Provide the (x, y) coordinate of the cell's center where the given text is located.  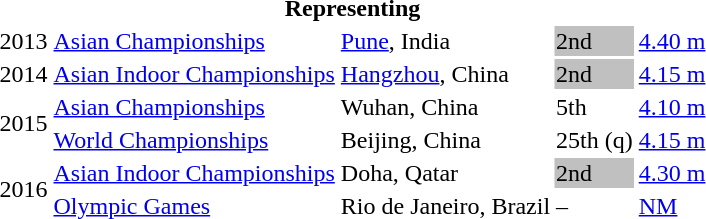
World Championships (194, 140)
Doha, Qatar (445, 173)
25th (q) (595, 140)
5th (595, 107)
Wuhan, China (445, 107)
Pune, India (445, 41)
Hangzhou, China (445, 74)
Beijing, China (445, 140)
